Locate the cell with the specified text and output its [x, y] center coordinate. 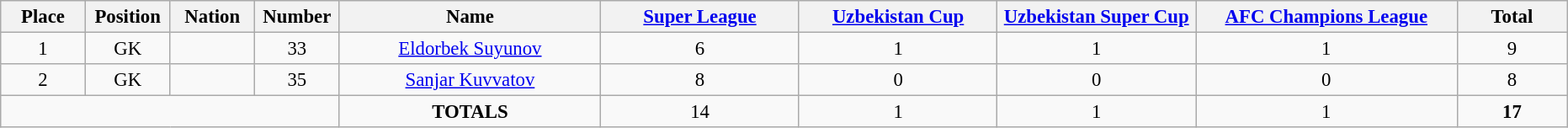
Total [1512, 17]
AFC Champions League [1326, 17]
Position [128, 17]
33 [298, 49]
2 [44, 80]
Super League [700, 17]
Place [44, 17]
9 [1512, 49]
Nation [212, 17]
Uzbekistan Cup [898, 17]
Eldorbek Suyunov [470, 49]
Uzbekistan Super Cup [1097, 17]
Sanjar Kuvvatov [470, 80]
Number [298, 17]
TOTALS [470, 112]
Name [470, 17]
14 [700, 112]
17 [1512, 112]
35 [298, 80]
6 [700, 49]
